Capture the cell that displays the provided text and extract its [X, Y] central coordinate. 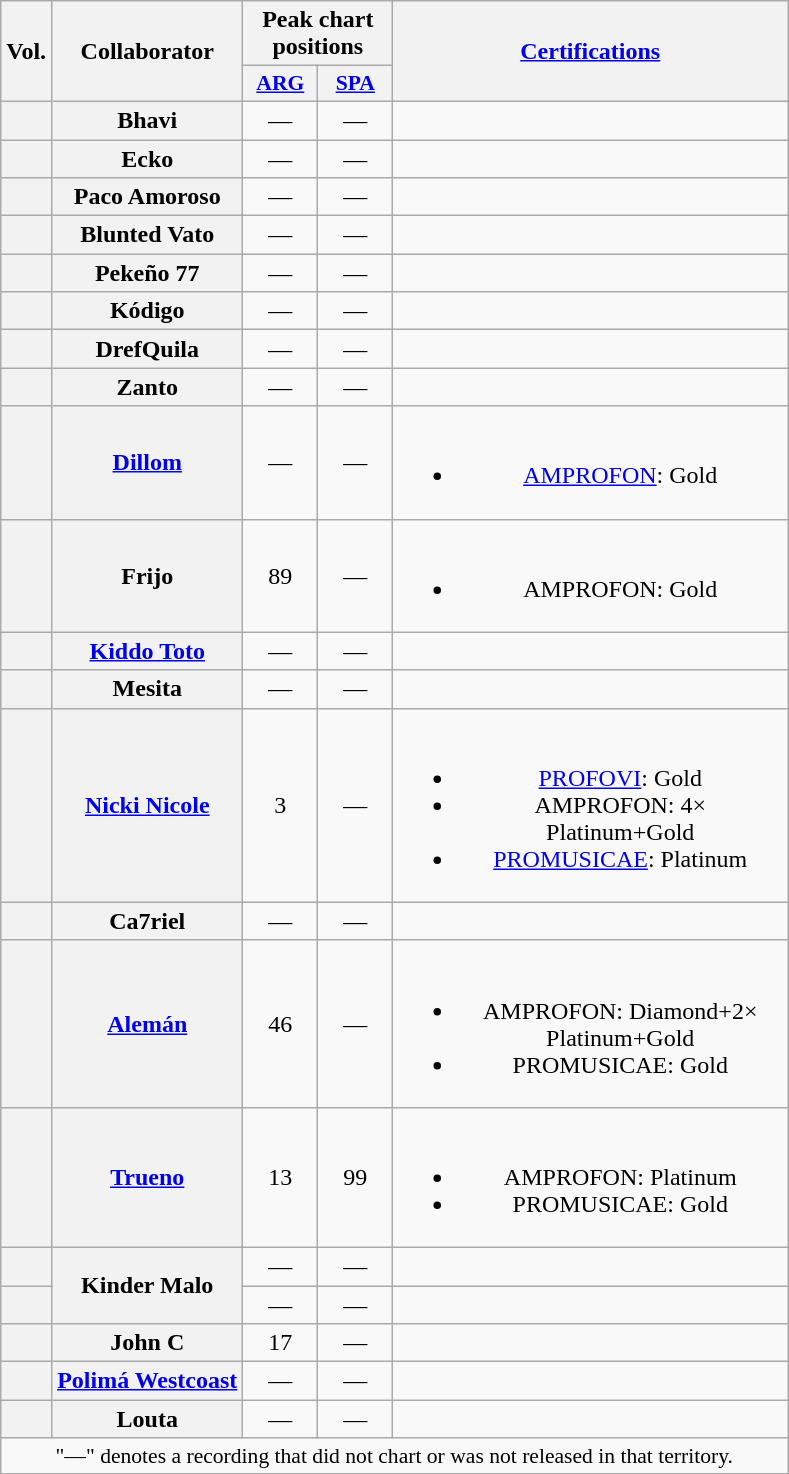
Mesita [148, 689]
46 [280, 1024]
SPA [356, 84]
13 [280, 1177]
Kódigo [148, 311]
Zanto [148, 387]
ARG [280, 84]
Trueno [148, 1177]
Nicki Nicole [148, 805]
89 [280, 576]
John C [148, 1343]
AMPROFON: PlatinumPROMUSICAE: Gold [590, 1177]
Blunted Vato [148, 235]
"—" denotes a recording that did not chart or was not released in that territory. [394, 1456]
Certifications [590, 52]
Dillom [148, 462]
3 [280, 805]
Paco Amoroso [148, 197]
Collaborator [148, 52]
Louta [148, 1419]
DrefQuila [148, 349]
99 [356, 1177]
Frijo [148, 576]
Kinder Malo [148, 1285]
Kiddo Toto [148, 651]
Ca7riel [148, 921]
Bhavi [148, 120]
PROFOVI: GoldAMPROFON: 4× Platinum+GoldPROMUSICAE: Platinum [590, 805]
Polimá Westcoast [148, 1381]
Pekeño 77 [148, 273]
Vol. [26, 52]
17 [280, 1343]
Alemán [148, 1024]
AMPROFON: Diamond+2× Platinum+GoldPROMUSICAE: Gold [590, 1024]
Peak chart positions [318, 34]
Ecko [148, 159]
